Output the [x, y] coordinate of the center of the cell containing the given text.  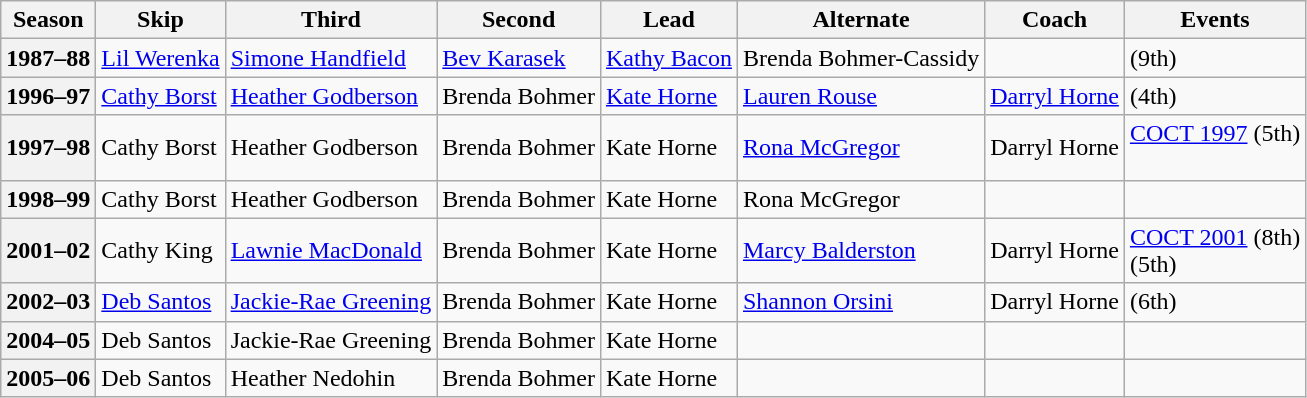
COCT 1997 (5th) [1214, 148]
Lead [668, 20]
Skip [160, 20]
(9th) [1214, 58]
Simone Handfield [331, 58]
Brenda Bohmer-Cassidy [860, 58]
2004–05 [48, 340]
1987–88 [48, 58]
Season [48, 20]
Third [331, 20]
Alternate [860, 20]
Coach [1055, 20]
1997–98 [48, 148]
(4th) [1214, 96]
Shannon Orsini [860, 302]
Lawnie MacDonald [331, 250]
2005–06 [48, 378]
Events [1214, 20]
Lil Werenka [160, 58]
Kathy Bacon [668, 58]
1996–97 [48, 96]
1998–99 [48, 199]
Second [519, 20]
Marcy Balderston [860, 250]
COCT 2001 (8th) (5th) [1214, 250]
2002–03 [48, 302]
Lauren Rouse [860, 96]
2001–02 [48, 250]
Bev Karasek [519, 58]
(6th) [1214, 302]
Cathy King [160, 250]
Heather Nedohin [331, 378]
